Pinpoint the cell where the given text exists, returning its (x, y) midpoint coordinate. 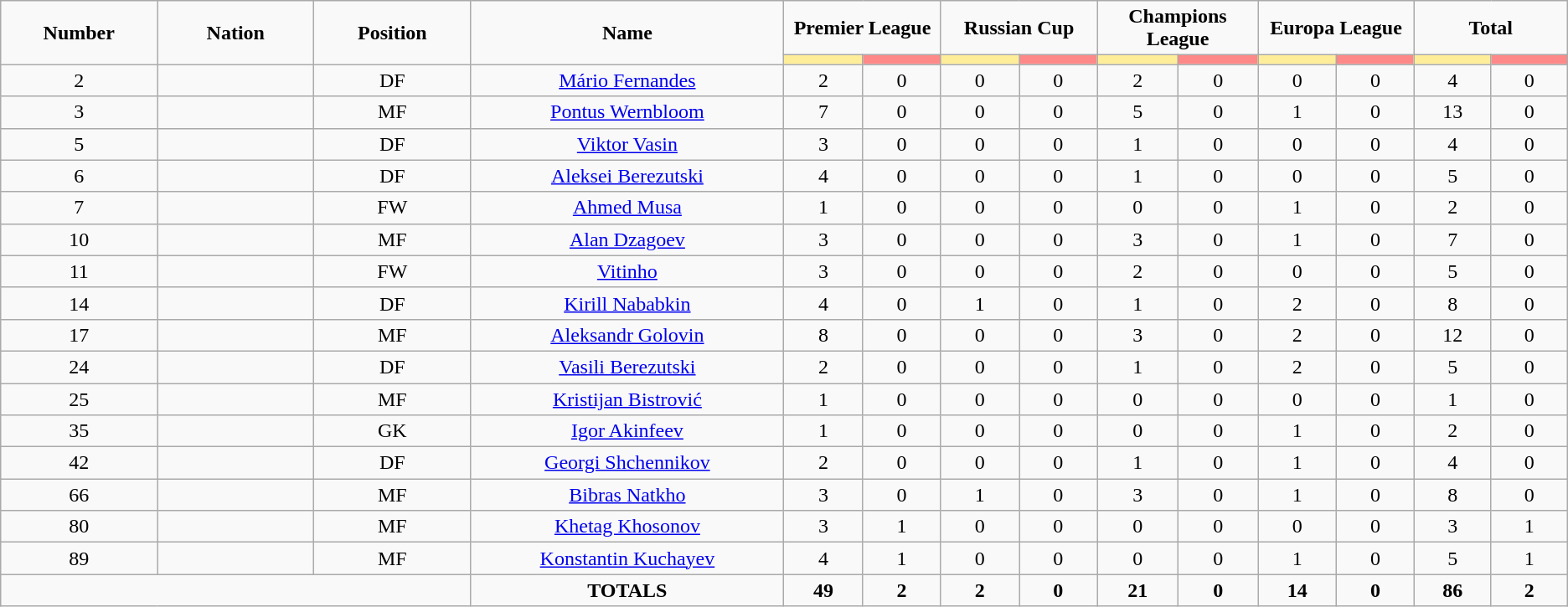
Pontus Wernbloom (627, 112)
Nation (236, 33)
13 (1452, 112)
86 (1452, 590)
Konstantin Kuchayev (627, 558)
Premier League (863, 28)
49 (823, 590)
Aleksandr Golovin (627, 335)
Bibras Natkho (627, 495)
TOTALS (627, 590)
17 (79, 335)
Vasili Berezutski (627, 367)
Total (1491, 28)
Kristijan Bistrović (627, 399)
Ahmed Musa (627, 208)
Georgi Shchennikov (627, 463)
80 (79, 527)
Position (392, 33)
12 (1452, 335)
Name (627, 33)
Vitinho (627, 271)
11 (79, 271)
Khetag Khosonov (627, 527)
42 (79, 463)
35 (79, 431)
24 (79, 367)
89 (79, 558)
Russian Cup (1019, 28)
Alan Dzagoev (627, 239)
Europa League (1336, 28)
Aleksei Berezutski (627, 176)
Mário Fernandes (627, 80)
10 (79, 239)
Viktor Vasin (627, 144)
Igor Akinfeev (627, 431)
21 (1137, 590)
25 (79, 399)
Champions League (1178, 28)
6 (79, 176)
GK (392, 431)
Number (79, 33)
Kirill Nababkin (627, 303)
66 (79, 495)
